Scan for the cell matching the given text and deliver its (x, y) coordinate at center. 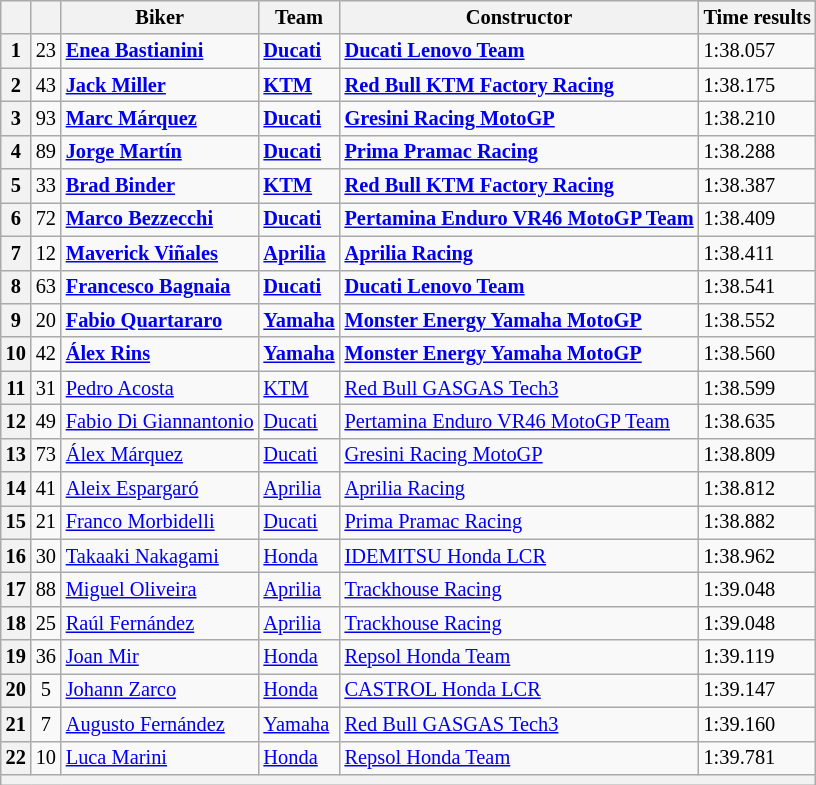
25 (46, 623)
Constructor (520, 17)
36 (46, 657)
Miguel Oliveira (160, 589)
6 (16, 219)
1:38.809 (758, 455)
3 (16, 118)
1:39.147 (758, 690)
15 (16, 522)
1:38.552 (758, 320)
93 (46, 118)
Franco Morbidelli (160, 522)
Jack Miller (160, 85)
1:38.599 (758, 388)
31 (46, 388)
1:38.387 (758, 186)
Team (300, 17)
1 (16, 51)
19 (16, 657)
Raúl Fernández (160, 623)
72 (46, 219)
Francesco Bagnaia (160, 287)
14 (16, 489)
Joan Mir (160, 657)
1:38.541 (758, 287)
1:38.812 (758, 489)
Álex Rins (160, 354)
41 (46, 489)
89 (46, 152)
17 (16, 589)
9 (16, 320)
1:39.160 (758, 724)
Marco Bezzecchi (160, 219)
30 (46, 556)
Álex Márquez (160, 455)
1:38.560 (758, 354)
16 (16, 556)
1:38.411 (758, 253)
1:38.635 (758, 421)
22 (16, 758)
8 (16, 287)
33 (46, 186)
Brad Binder (160, 186)
13 (16, 455)
88 (46, 589)
Marc Márquez (160, 118)
Fabio Di Giannantonio (160, 421)
1:38.057 (758, 51)
1:39.781 (758, 758)
CASTROL Honda LCR (520, 690)
Biker (160, 17)
Aleix Espargaró (160, 489)
18 (16, 623)
63 (46, 287)
Jorge Martín (160, 152)
Luca Marini (160, 758)
43 (46, 85)
1:38.409 (758, 219)
42 (46, 354)
Pedro Acosta (160, 388)
2 (16, 85)
11 (16, 388)
Enea Bastianini (160, 51)
1:38.962 (758, 556)
73 (46, 455)
Takaaki Nakagami (160, 556)
Fabio Quartararo (160, 320)
IDEMITSU Honda LCR (520, 556)
Time results (758, 17)
49 (46, 421)
Augusto Fernández (160, 724)
1:39.119 (758, 657)
Maverick Viñales (160, 253)
23 (46, 51)
4 (16, 152)
1:38.175 (758, 85)
1:38.210 (758, 118)
1:38.882 (758, 522)
1:38.288 (758, 152)
Johann Zarco (160, 690)
